Capture the cell that displays the provided text and extract its (X, Y) central coordinate. 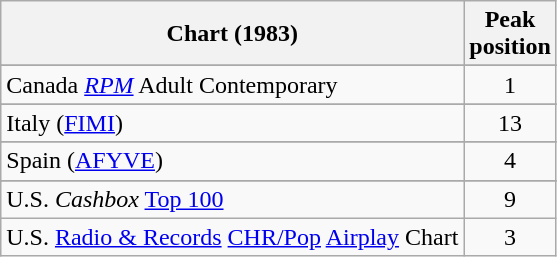
Peakposition (510, 34)
13 (510, 123)
3 (510, 237)
U.S. Cashbox Top 100 (232, 199)
9 (510, 199)
4 (510, 161)
Canada RPM Adult Contemporary (232, 85)
1 (510, 85)
Italy (FIMI) (232, 123)
Chart (1983) (232, 34)
U.S. Radio & Records CHR/Pop Airplay Chart (232, 237)
Spain (AFYVE) (232, 161)
